Pinpoint the cell where the given text exists, returning its [x, y] midpoint coordinate. 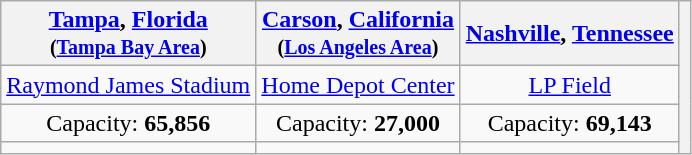
Carson, California(Los Angeles Area) [358, 34]
Home Depot Center [358, 85]
Capacity: 27,000 [358, 123]
Raymond James Stadium [128, 85]
Capacity: 69,143 [570, 123]
Capacity: 65,856 [128, 123]
LP Field [570, 85]
Tampa, Florida(Tampa Bay Area) [128, 34]
Nashville, Tennessee [570, 34]
